Search for the cell housing the specified text and yield its [x, y] center coordinate. 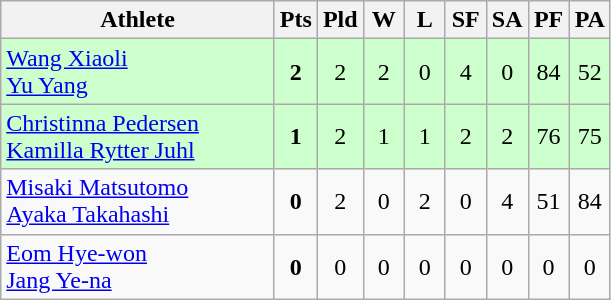
Pts [296, 20]
Misaki Matsutomo Ayaka Takahashi [138, 202]
PF [548, 20]
Wang Xiaoli Yu Yang [138, 72]
L [424, 20]
SF [466, 20]
Christinna Pedersen Kamilla Rytter Juhl [138, 136]
SA [507, 20]
PA [590, 20]
51 [548, 202]
Athlete [138, 20]
W [384, 20]
76 [548, 136]
Eom Hye-won Jang Ye-na [138, 266]
52 [590, 72]
Pld [340, 20]
75 [590, 136]
